Return (x, y) of the center of cell containing provided text 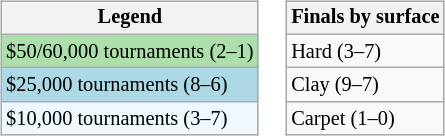
$50/60,000 tournaments (2–1) (130, 51)
$10,000 tournaments (3–7) (130, 119)
Legend (130, 18)
Clay (9–7) (365, 85)
Finals by surface (365, 18)
$25,000 tournaments (8–6) (130, 85)
Carpet (1–0) (365, 119)
Hard (3–7) (365, 51)
